Output the [x, y] coordinate of the center of the cell containing the given text.  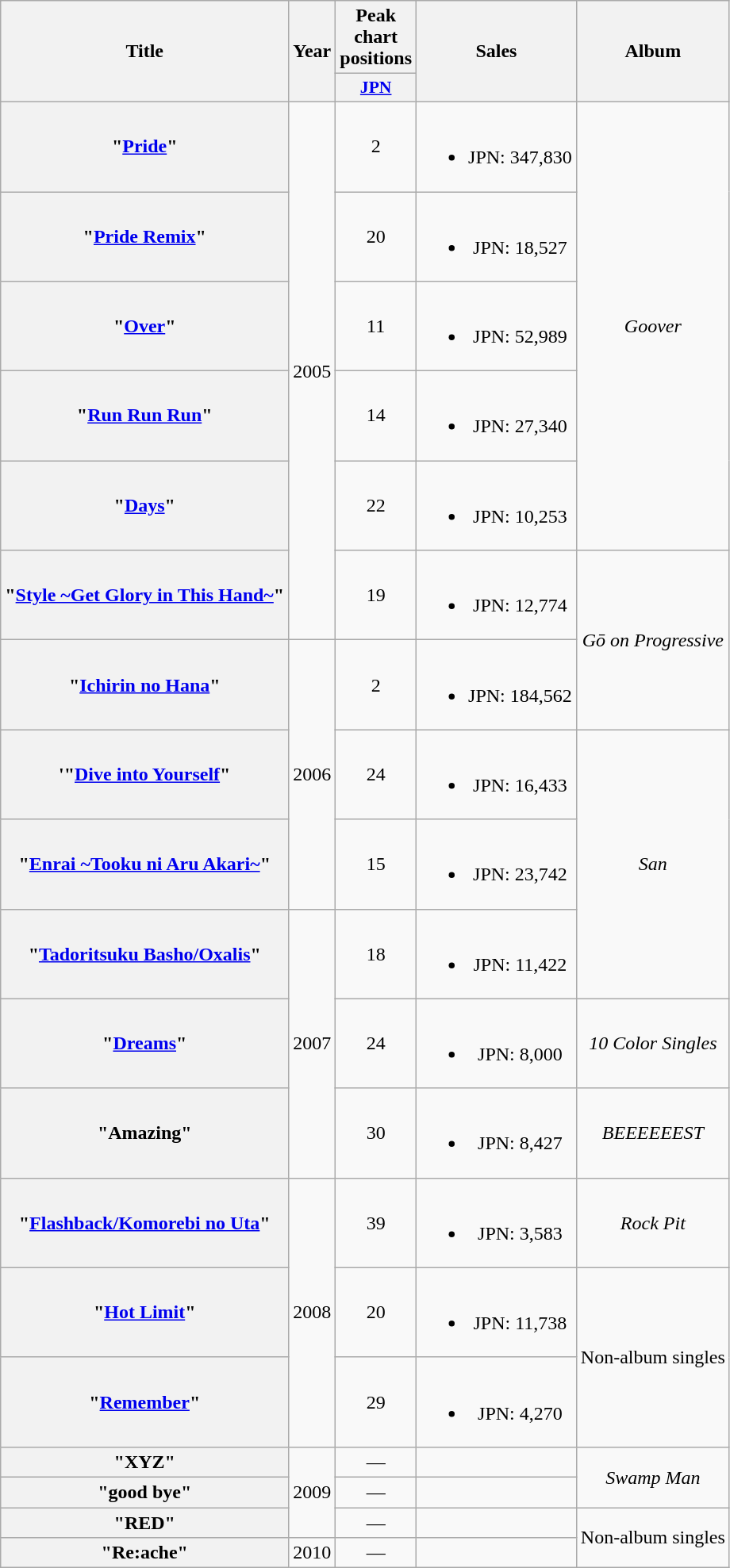
'"Dive into Yourself" [144, 774]
11 [376, 327]
JPN: 10,253 [497, 506]
Album [652, 52]
"Dreams" [144, 1044]
14 [376, 416]
JPN: 18,527 [497, 236]
2010 [313, 1553]
JPN: 11,738 [497, 1312]
"Hot Limit" [144, 1312]
JPN: 52,989 [497, 327]
Peak chart positions [376, 37]
San [652, 865]
2005 [313, 370]
JPN: 11,422 [497, 953]
JPN: 184,562 [497, 685]
Year [313, 52]
JPN: 23,742 [497, 865]
"Over" [144, 327]
"Ichirin no Hana" [144, 685]
Rock Pit [652, 1223]
"Style ~Get Glory in This Hand~" [144, 595]
Sales [497, 52]
JPN: 8,000 [497, 1044]
JPN: 16,433 [497, 774]
"XYZ" [144, 1462]
"Amazing" [144, 1133]
"Days" [144, 506]
19 [376, 595]
JPN: 347,830 [497, 146]
JPN: 4,270 [497, 1402]
"Remember" [144, 1402]
"Run Run Run" [144, 416]
Goover [652, 325]
"Pride" [144, 146]
"Enrai ~Tooku ni Aru Akari~" [144, 865]
2006 [313, 774]
22 [376, 506]
30 [376, 1133]
2008 [313, 1312]
"Flashback/Komorebi no Uta" [144, 1223]
"RED" [144, 1522]
"Pride Remix" [144, 236]
BEEEEEEST [652, 1133]
29 [376, 1402]
JPN: 8,427 [497, 1133]
10 Color Singles [652, 1044]
JPN: 12,774 [497, 595]
18 [376, 953]
JPN: 3,583 [497, 1223]
JPN [376, 88]
15 [376, 865]
Title [144, 52]
Gō on Progressive [652, 640]
"Re:ache" [144, 1553]
JPN: 27,340 [497, 416]
39 [376, 1223]
2009 [313, 1492]
"good bye" [144, 1492]
2007 [313, 1044]
"Tadoritsuku Basho/Oxalis" [144, 953]
Swamp Man [652, 1477]
